Determine the (X, Y) coordinate at the center of the cell enclosing the given text.  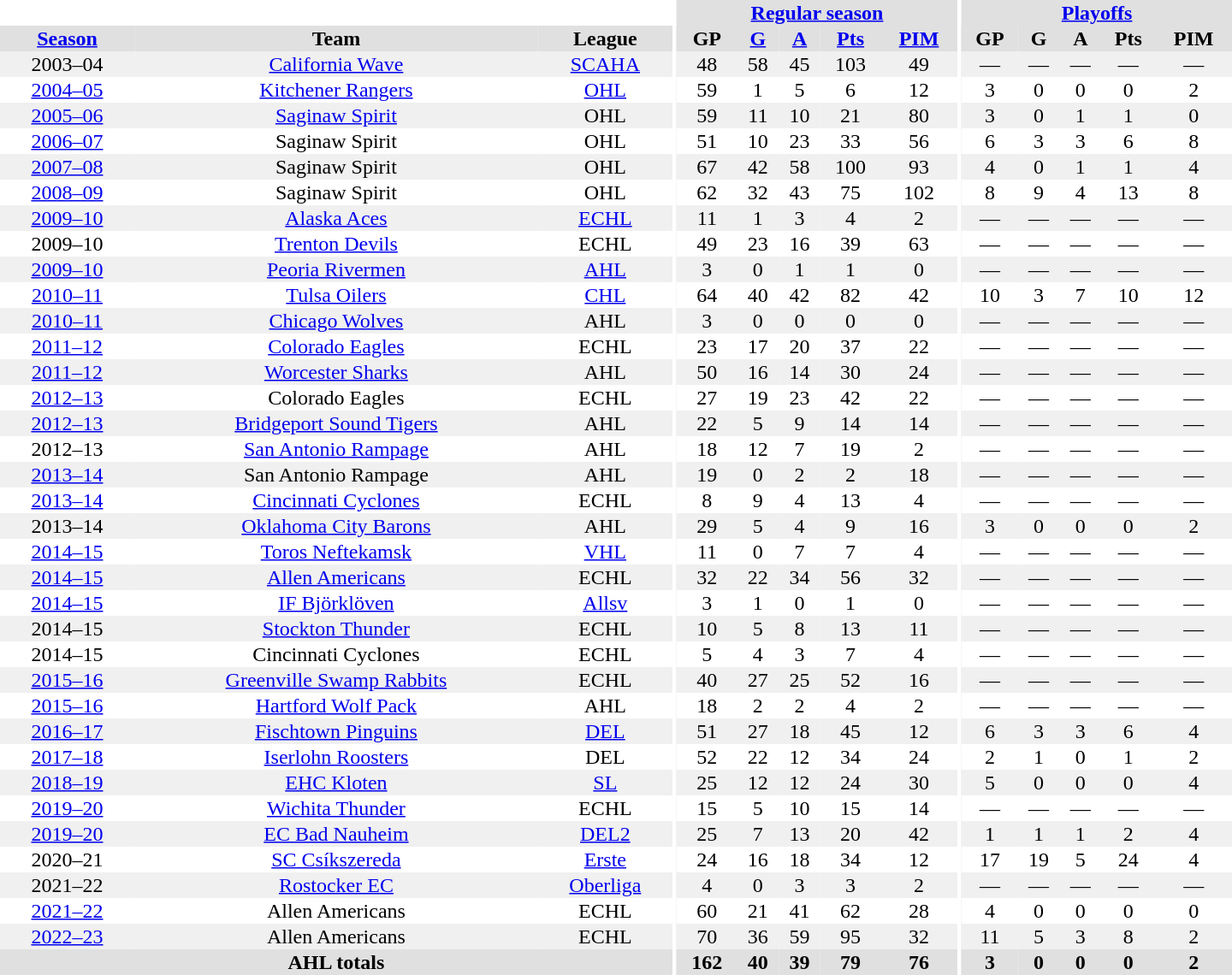
103 (850, 64)
82 (850, 295)
Season (67, 38)
Iserlohn Roosters (336, 757)
DEL2 (606, 834)
Stockton Thunder (336, 629)
Hartford Wolf Pack (336, 706)
Worcester Sharks (336, 372)
Erste (606, 860)
Regular season (817, 13)
29 (707, 526)
76 (919, 962)
63 (919, 244)
2017–18 (67, 757)
36 (758, 937)
2022–23 (67, 937)
SL (606, 783)
60 (707, 911)
100 (850, 167)
93 (919, 167)
Tulsa Oilers (336, 295)
Team (336, 38)
2018–19 (67, 783)
Oklahoma City Barons (336, 526)
SC Csíkszereda (336, 860)
EC Bad Nauheim (336, 834)
70 (707, 937)
2004–05 (67, 90)
AHL totals (336, 962)
California Wave (336, 64)
2003–04 (67, 64)
VHL (606, 552)
64 (707, 295)
2007–08 (67, 167)
75 (850, 192)
League (606, 38)
SCAHA (606, 64)
80 (919, 115)
Fischtown Pinguins (336, 731)
Chicago Wolves (336, 321)
95 (850, 937)
Alaska Aces (336, 218)
Toros Neftekamsk (336, 552)
IF Björklöven (336, 603)
2016–17 (67, 731)
Playoffs (1097, 13)
67 (707, 167)
EHC Kloten (336, 783)
Kitchener Rangers (336, 90)
50 (707, 372)
2020–21 (67, 860)
43 (799, 192)
Peoria Rivermen (336, 269)
Wichita Thunder (336, 808)
48 (707, 64)
Rostocker EC (336, 885)
CHL (606, 295)
33 (850, 141)
37 (850, 346)
Oberliga (606, 885)
Greenville Swamp Rabbits (336, 680)
Trenton Devils (336, 244)
41 (799, 911)
28 (919, 911)
Allsv (606, 603)
2005–06 (67, 115)
102 (919, 192)
79 (850, 962)
2006–07 (67, 141)
162 (707, 962)
Bridgeport Sound Tigers (336, 423)
2008–09 (67, 192)
